Scan for the cell matching the given text and deliver its (x, y) coordinate at center. 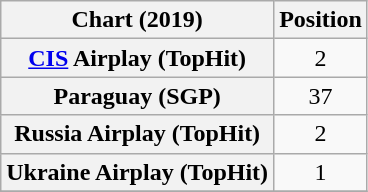
Position (321, 20)
Ukraine Airplay (TopHit) (138, 172)
37 (321, 96)
CIS Airplay (TopHit) (138, 58)
Russia Airplay (TopHit) (138, 134)
1 (321, 172)
Chart (2019) (138, 20)
Paraguay (SGP) (138, 96)
